Detect which cell encompasses the target text, then output its (x, y) center coordinate. 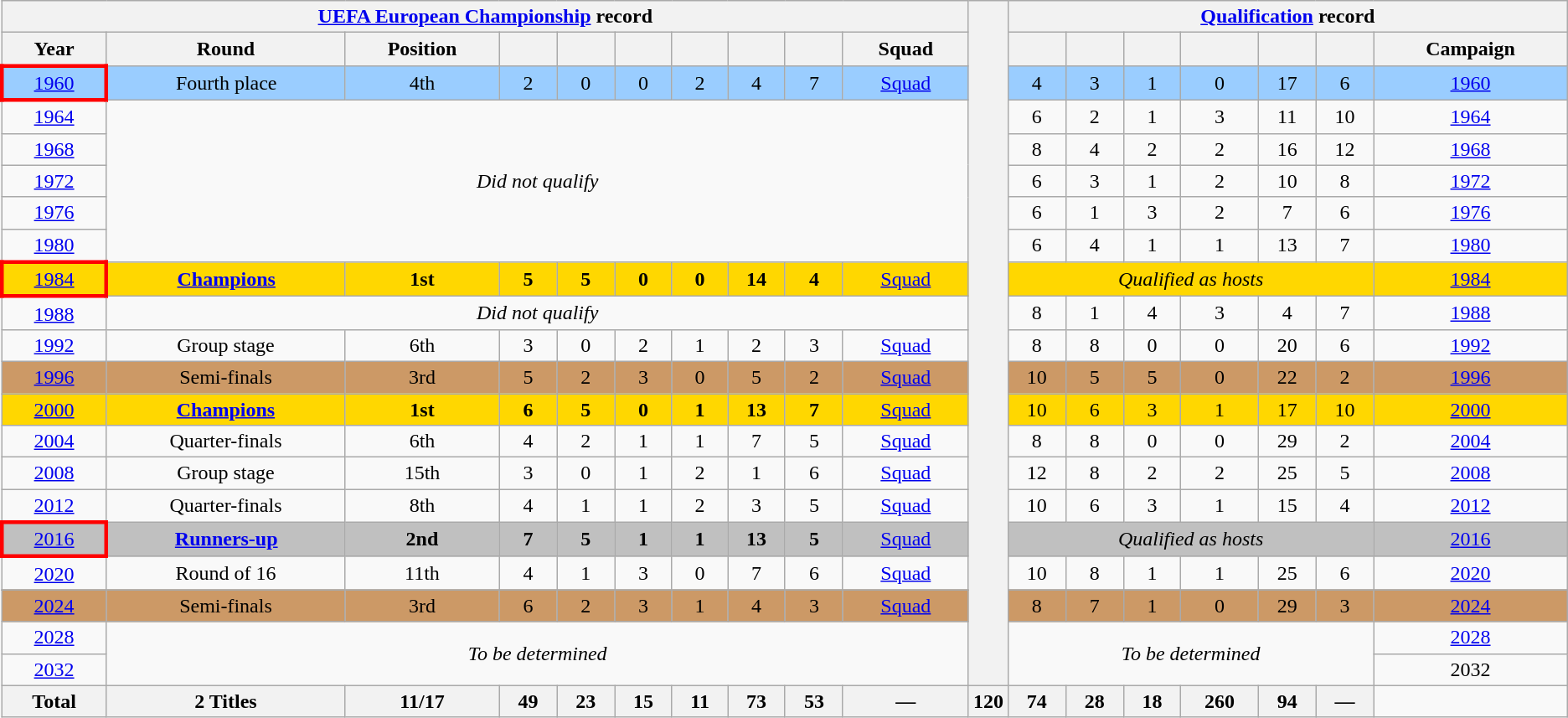
260 (1220, 701)
53 (814, 701)
74 (1037, 701)
8th (422, 506)
UEFA European Championship record (485, 17)
22 (1287, 377)
Runners-up (226, 540)
23 (586, 701)
94 (1287, 701)
73 (757, 701)
120 (988, 701)
11th (422, 573)
18 (1153, 701)
14 (757, 280)
11/17 (422, 701)
15th (422, 473)
28 (1094, 701)
2nd (422, 540)
Fourth place (226, 82)
2 Titles (226, 701)
Total (54, 701)
Round of 16 (226, 573)
49 (528, 701)
4th (422, 82)
16 (1287, 149)
Position (422, 49)
Year (54, 49)
Round (226, 49)
20 (1287, 345)
Campaign (1471, 49)
Qualification record (1287, 17)
